Pinpoint the cell where the given text exists, returning its [X, Y] midpoint coordinate. 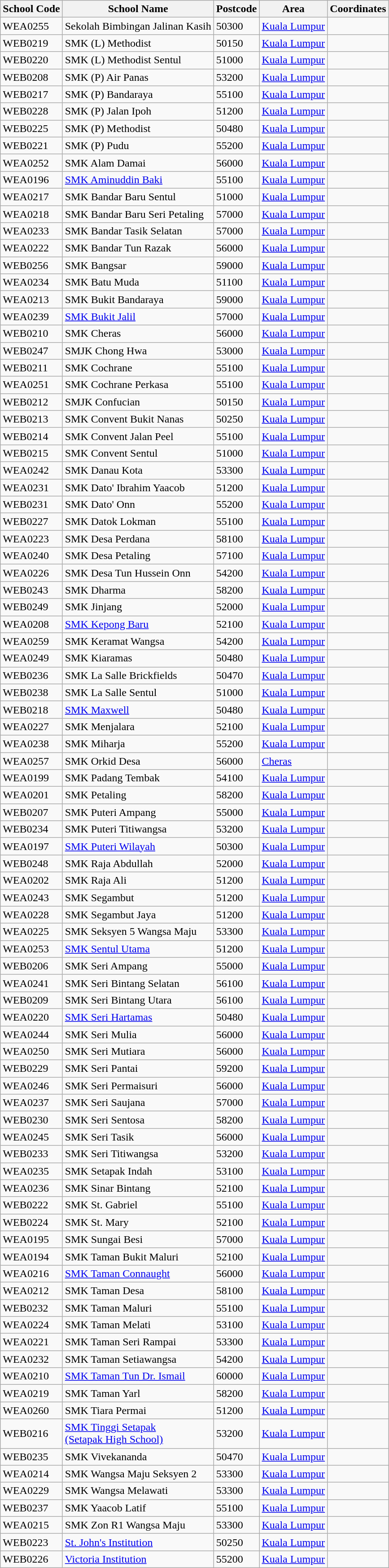
WEA0220 [31, 1017]
SMK Seri Saujana [138, 1103]
WEA0226 [31, 573]
WEB0221 [31, 145]
SMJK Chong Hwa [138, 351]
SMK Sungai Besi [138, 1239]
WEA0227 [31, 727]
WEA0202 [31, 881]
WEB0228 [31, 111]
WEB0247 [31, 351]
SMK Cheras [138, 334]
WEB0215 [31, 453]
SMK Seri Tasik [138, 1137]
WEA0219 [31, 1393]
WEB0256 [31, 265]
SMK Miharja [138, 744]
WEB0230 [31, 1120]
SMK Taman Setiawangsa [138, 1359]
WEA0233 [31, 231]
WEB0219 [31, 43]
SMK Batu Muda [138, 282]
SMK Convent Jalan Peel [138, 436]
WEB0207 [31, 812]
SMK (L) Methodist [138, 43]
WEA0238 [31, 744]
60000 [236, 1376]
SMK Convent Bukit Nanas [138, 419]
Victoria Institution [138, 1559]
WEA0222 [31, 248]
WEB0225 [31, 128]
SMK Puteri Titiwangsa [138, 829]
SMK Seksyen 5 Wangsa Maju [138, 932]
WEA0214 [31, 1474]
WEB0208 [31, 77]
SMK Taman Connaught [138, 1273]
WEA0236 [31, 1188]
WEA0199 [31, 778]
SMK Aminuddin Baki [138, 180]
WEA0252 [31, 163]
WEB0231 [31, 505]
WEA0229 [31, 1491]
SMK Vivekananda [138, 1457]
WEA0249 [31, 658]
School Name [138, 9]
SMK Sentul Utama [138, 949]
SMK Cochrane [138, 368]
WEB0227 [31, 522]
SMK La Salle Sentul [138, 692]
SMK (P) Bandaraya [138, 94]
SMK Menjalara [138, 727]
59200 [236, 1069]
WEA0224 [31, 1325]
WEA0215 [31, 1525]
WEA0195 [31, 1239]
WEB0232 [31, 1308]
WEA0217 [31, 197]
SMK Taman Maluri [138, 1308]
WEB0217 [31, 94]
SMK Bandar Baru Sentul [138, 197]
SMK Taman Tun Dr. Ismail [138, 1376]
WEA0216 [31, 1273]
SMK Puteri Wilayah [138, 846]
SMK Kepong Baru [138, 624]
SMK (P) Pudu [138, 145]
SMK Tinggi Setapak (Setapak High School) [138, 1433]
WEA0196 [31, 180]
54100 [236, 778]
SMK (L) Methodist Sentul [138, 60]
WEB0220 [31, 60]
WEA0237 [31, 1103]
SMK Segambut Jaya [138, 915]
SMK Zon R1 Wangsa Maju [138, 1525]
WEA0228 [31, 915]
WEA0243 [31, 898]
SMK Petaling [138, 795]
Area [293, 9]
WEA0253 [31, 949]
SMK Bandar Tasik Selatan [138, 231]
WEA0218 [31, 214]
SMK Setapak Indah [138, 1171]
WEA0250 [31, 1052]
WEB0223 [31, 1542]
WEA0213 [31, 300]
SMK Yaacob Latif [138, 1508]
SMK Sinar Bintang [138, 1188]
SMK Seri Bintang Utara [138, 1000]
WEB0211 [31, 368]
SMK Dato' Onn [138, 505]
SMK Padang Tembak [138, 778]
SMK St. Gabriel [138, 1205]
SMK Bangsar [138, 265]
WEB0224 [31, 1222]
SMK Segambut [138, 898]
SMK Taman Seri Rampai [138, 1342]
WEA0221 [31, 1342]
WEB0216 [31, 1433]
SMK Taman Desa [138, 1291]
WEB0222 [31, 1205]
WEA0235 [31, 1171]
SMK Taman Yarl [138, 1393]
WEB0237 [31, 1508]
SMK (P) Methodist [138, 128]
WEA0246 [31, 1086]
WEA0259 [31, 641]
WEA0245 [31, 1137]
WEB0218 [31, 709]
SMK Cochrane Perkasa [138, 385]
WEB0243 [31, 590]
SMK Dharma [138, 590]
SMK Bandar Tun Razak [138, 248]
SMK (P) Air Panas [138, 77]
WEA0244 [31, 1034]
SMK Convent Sentul [138, 453]
SMK Orkid Desa [138, 761]
SMK Alam Damai [138, 163]
School Code [31, 9]
SMK Maxwell [138, 709]
WEA0194 [31, 1256]
SMK Seri Bintang Selatan [138, 983]
SMK Taman Bukit Maluri [138, 1256]
WEA0212 [31, 1291]
SMK Raja Ali [138, 881]
SMK Desa Perdana [138, 539]
WEB0229 [31, 1069]
WEB0248 [31, 863]
WEA0210 [31, 1376]
WEA0260 [31, 1410]
WEA0234 [31, 282]
WEA0257 [31, 761]
SMK Desa Petaling [138, 556]
WEA0239 [31, 317]
SMK Puteri Ampang [138, 812]
WEA0251 [31, 385]
WEB0236 [31, 675]
SMK (P) Jalan Ipoh [138, 111]
WEA0240 [31, 556]
St. John's Institution [138, 1542]
WEA0225 [31, 932]
SMK Kiaramas [138, 658]
SMK Bukit Bandaraya [138, 300]
WEB0249 [31, 607]
Postcode [236, 9]
SMK Seri Titiwangsa [138, 1154]
57100 [236, 556]
WEA0255 [31, 26]
SMK Tiara Permai [138, 1410]
WEA0197 [31, 846]
WEB0233 [31, 1154]
53000 [236, 351]
SMK Seri Hartamas [138, 1017]
SMK Danau Kota [138, 470]
WEB0209 [31, 1000]
SMK Keramat Wangsa [138, 641]
WEB0214 [31, 436]
WEA0201 [31, 795]
WEB0206 [31, 966]
SMK Wangsa Maju Seksyen 2 [138, 1474]
Cheras [293, 761]
WEB0234 [31, 829]
SMK La Salle Brickfields [138, 675]
SMK Seri Mulia [138, 1034]
SMK Bukit Jalil [138, 317]
SMK Seri Pantai [138, 1069]
WEB0238 [31, 692]
WEB0212 [31, 402]
WEA0232 [31, 1359]
WEA0231 [31, 487]
SMK Seri Permaisuri [138, 1086]
WEB0235 [31, 1457]
WEB0213 [31, 419]
SMJK Confucian [138, 402]
WEA0223 [31, 539]
WEA0242 [31, 470]
SMK Datok Lokman [138, 522]
WEB0210 [31, 334]
Sekolah Bimbingan Jalinan Kasih [138, 26]
SMK Seri Sentosa [138, 1120]
SMK Seri Ampang [138, 966]
51100 [236, 282]
SMK Taman Melati [138, 1325]
Coordinates [358, 9]
SMK St. Mary [138, 1222]
SMK Jinjang [138, 607]
SMK Wangsa Melawati [138, 1491]
WEA0208 [31, 624]
WEB0226 [31, 1559]
SMK Seri Mutiara [138, 1052]
WEA0241 [31, 983]
SMK Desa Tun Hussein Onn [138, 573]
SMK Raja Abdullah [138, 863]
SMK Bandar Baru Seri Petaling [138, 214]
SMK Dato' Ibrahim Yaacob [138, 487]
